From the cell containing the given text, extract its center point as [X, Y] coordinate. 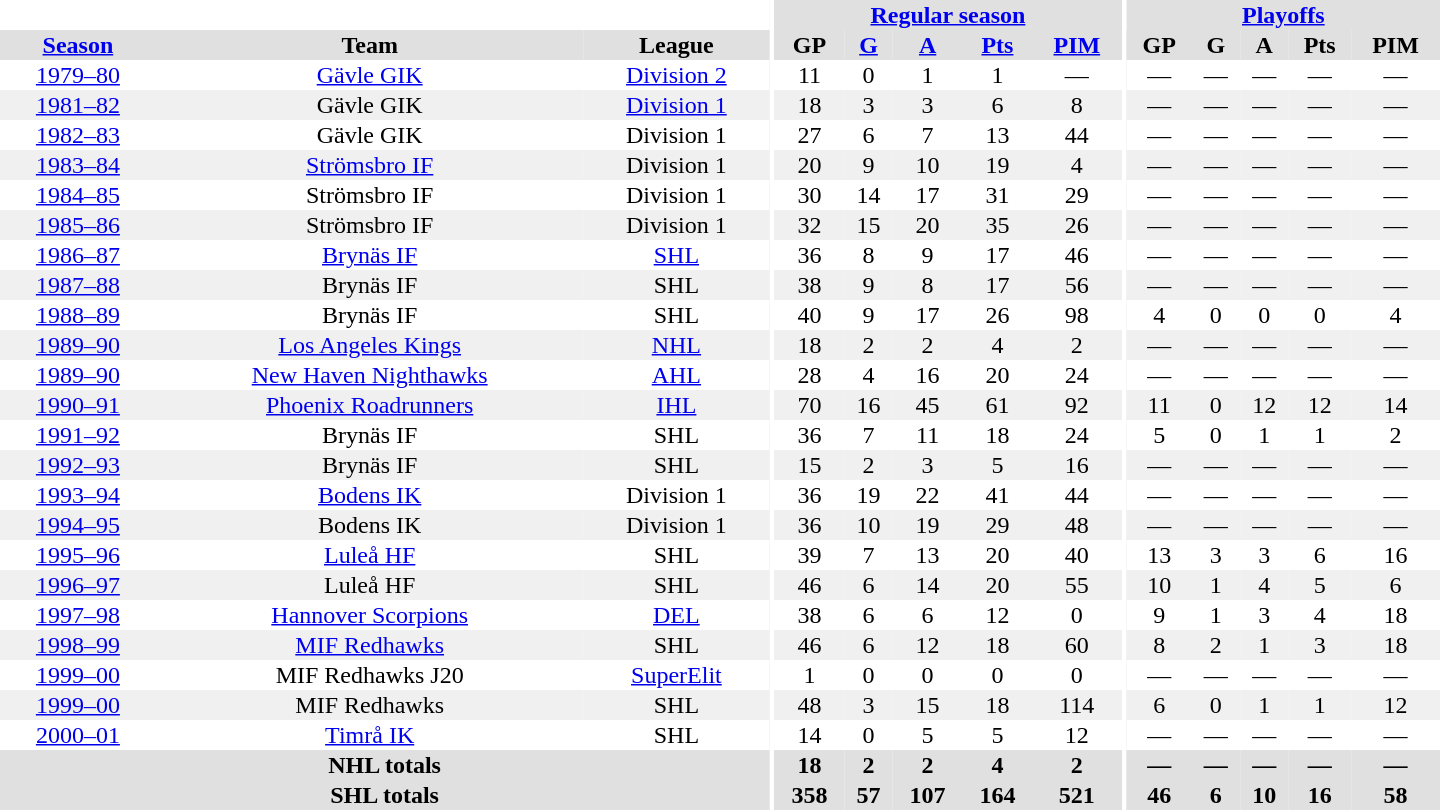
28 [810, 375]
98 [1076, 315]
1995–96 [78, 555]
Season [78, 45]
57 [868, 795]
30 [810, 195]
1986–87 [78, 255]
58 [1396, 795]
114 [1076, 705]
35 [998, 225]
92 [1076, 405]
Division 2 [677, 75]
Hannover Scorpions [370, 615]
2000–01 [78, 735]
1985–86 [78, 225]
1992–93 [78, 465]
70 [810, 405]
39 [810, 555]
107 [928, 795]
1998–99 [78, 645]
164 [998, 795]
SuperElit [677, 675]
32 [810, 225]
41 [998, 495]
31 [998, 195]
22 [928, 495]
60 [1076, 645]
League [677, 45]
1990–91 [78, 405]
DEL [677, 615]
1983–84 [78, 165]
1984–85 [78, 195]
Timrå IK [370, 735]
IHL [677, 405]
Team [370, 45]
1981–82 [78, 105]
61 [998, 405]
NHL [677, 345]
MIF Redhawks J20 [370, 675]
1982–83 [78, 135]
56 [1076, 285]
Playoffs [1284, 15]
1994–95 [78, 525]
1979–80 [78, 75]
1993–94 [78, 495]
AHL [677, 375]
Los Angeles Kings [370, 345]
1991–92 [78, 435]
1988–89 [78, 315]
Regular season [948, 15]
1996–97 [78, 585]
New Haven Nighthawks [370, 375]
27 [810, 135]
Phoenix Roadrunners [370, 405]
45 [928, 405]
1987–88 [78, 285]
NHL totals [384, 765]
358 [810, 795]
SHL totals [384, 795]
521 [1076, 795]
1997–98 [78, 615]
55 [1076, 585]
